Locate the cell with the specified text and output its [X, Y] center coordinate. 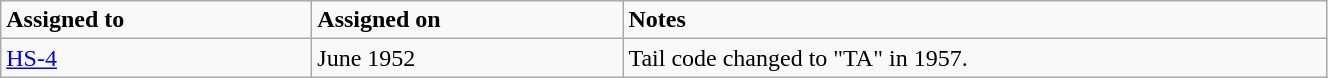
June 1952 [468, 58]
Tail code changed to "TA" in 1957. [975, 58]
Notes [975, 20]
Assigned to [156, 20]
Assigned on [468, 20]
HS-4 [156, 58]
